Detect which cell encompasses the target text, then output its [x, y] center coordinate. 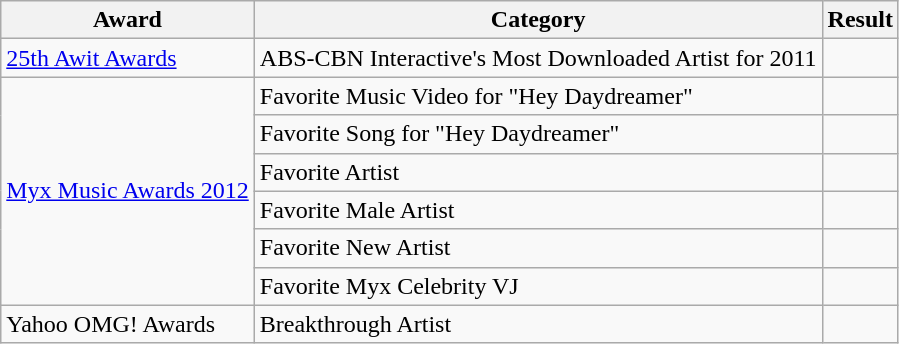
Breakthrough Artist [538, 324]
Favorite Song for "Hey Daydreamer" [538, 134]
Favorite Music Video for "Hey Daydreamer" [538, 96]
Myx Music Awards 2012 [128, 191]
Award [128, 20]
25th Awit Awards [128, 58]
Result [860, 20]
Yahoo OMG! Awards [128, 324]
Favorite Artist [538, 172]
Favorite New Artist [538, 248]
ABS-CBN Interactive's Most Downloaded Artist for 2011 [538, 58]
Category [538, 20]
Favorite Male Artist [538, 210]
Favorite Myx Celebrity VJ [538, 286]
